Determine the [x, y] coordinate at the center of the cell enclosing the given text.  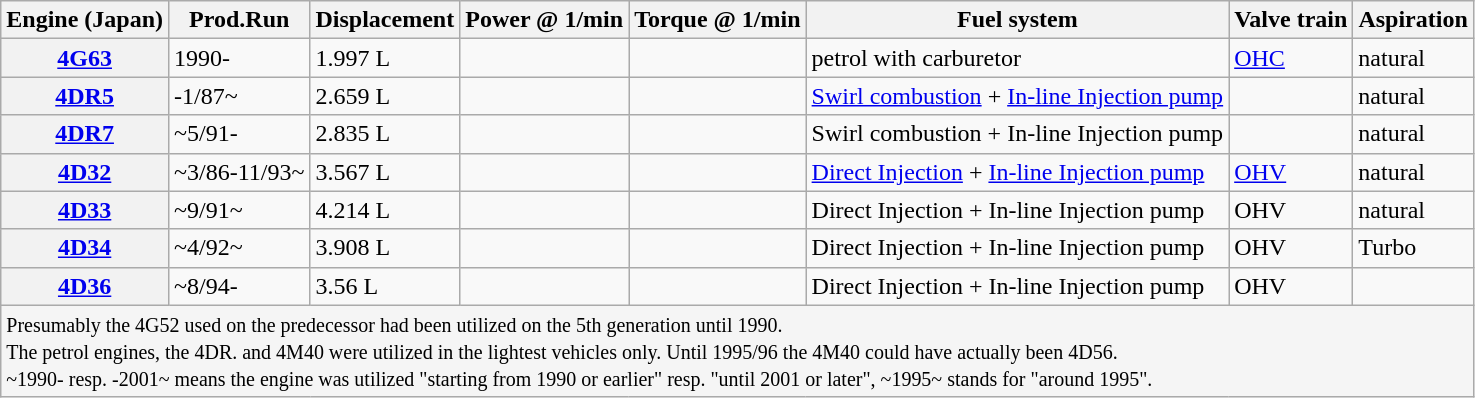
Displacement [385, 20]
Fuel system [1018, 20]
1.997 L [385, 58]
4D36 [85, 286]
-1/87~ [240, 96]
Torque @ 1/min [718, 20]
4D34 [85, 248]
~9/91~ [240, 210]
2.835 L [385, 134]
4D32 [85, 172]
Prod.Run [240, 20]
3.567 L [385, 172]
Turbo [1413, 248]
4.214 L [385, 210]
2.659 L [385, 96]
3.908 L [385, 248]
Aspiration [1413, 20]
~5/91- [240, 134]
4DR5 [85, 96]
Engine (Japan) [85, 20]
3.56 L [385, 286]
~4/92~ [240, 248]
Power @ 1/min [544, 20]
~8/94- [240, 286]
4D33 [85, 210]
petrol with carburetor [1018, 58]
OHC [1291, 58]
4DR7 [85, 134]
4G63 [85, 58]
Valve train [1291, 20]
1990- [240, 58]
~3/86-11/93~ [240, 172]
